Search for the cell housing the specified text and yield its (x, y) center coordinate. 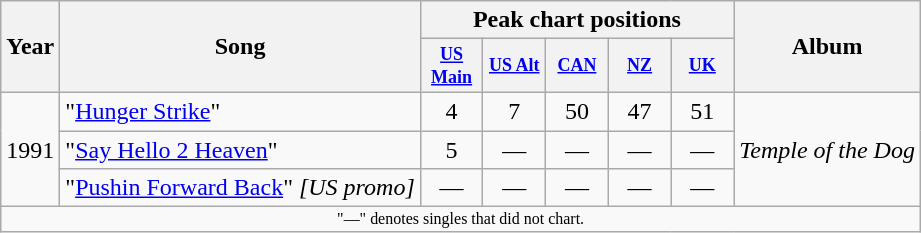
Peak chart positions (576, 20)
7 (514, 111)
"Pushin Forward Back" [US promo] (240, 188)
Song (240, 47)
"Say Hello 2 Heaven" (240, 150)
"Hunger Strike" (240, 111)
US Alt (514, 66)
Year (30, 47)
Album (828, 47)
47 (640, 111)
"—" denotes singles that did not chart. (461, 219)
CAN (578, 66)
US Main (452, 66)
UK (702, 66)
Temple of the Dog (828, 149)
4 (452, 111)
51 (702, 111)
NZ (640, 66)
5 (452, 150)
1991 (30, 149)
50 (578, 111)
